Pinpoint the cell where the given text exists, returning its (x, y) midpoint coordinate. 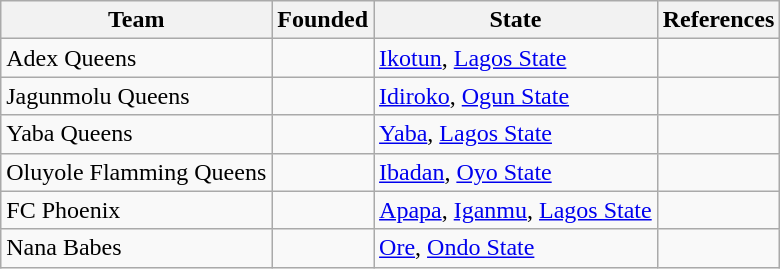
Founded (323, 20)
Ibadan, Oyo State (516, 172)
Idiroko, Ogun State (516, 96)
Yaba Queens (136, 134)
FC Phoenix (136, 210)
References (718, 20)
Ore, Ondo State (516, 248)
Oluyole Flamming Queens (136, 172)
State (516, 20)
Jagunmolu Queens (136, 96)
Apapa, Iganmu, Lagos State (516, 210)
Yaba, Lagos State (516, 134)
Adex Queens (136, 58)
Team (136, 20)
Ikotun, Lagos State (516, 58)
Nana Babes (136, 248)
